Identify which cell holds the provided text, then report its [X, Y] central coordinate. 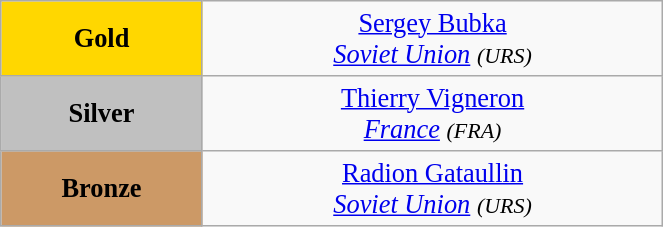
Bronze [102, 188]
Sergey BubkaSoviet Union (URS) [432, 38]
Thierry VigneronFrance (FRA) [432, 112]
Radion GataullinSoviet Union (URS) [432, 188]
Silver [102, 112]
Gold [102, 38]
